Return the (X, Y) coordinate for the center point of the cell that contains the specified text.  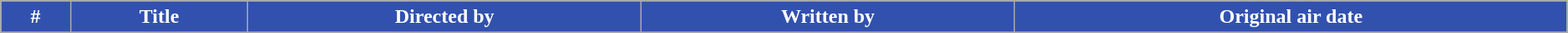
# (36, 17)
Written by (829, 17)
Directed by (444, 17)
Original air date (1291, 17)
Title (159, 17)
